Provide the [X, Y] coordinate of the cell's center where the given text is located.  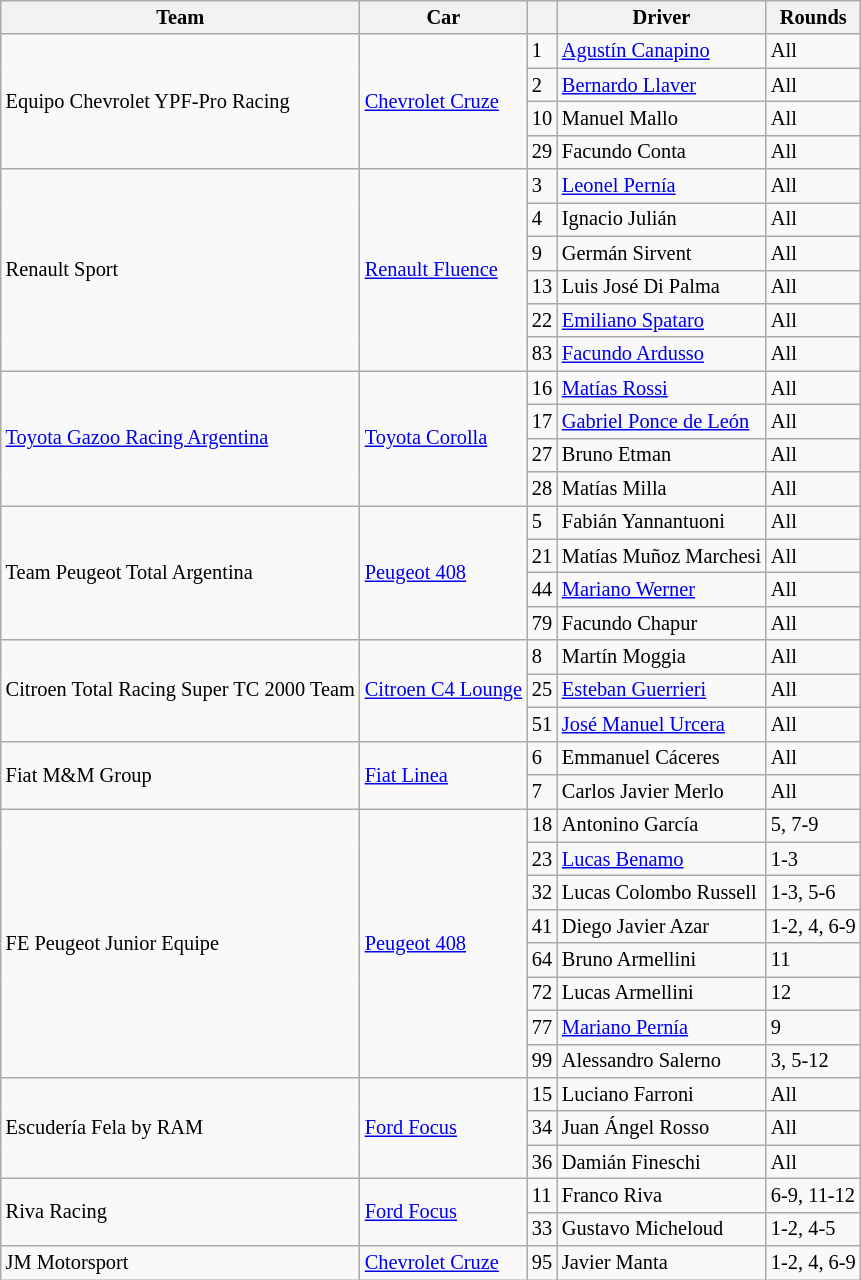
16 [542, 388]
Luciano Farroni [662, 1094]
Matías Muñoz Marchesi [662, 556]
Escudería Fela by RAM [180, 1128]
79 [542, 623]
Manuel Mallo [662, 118]
34 [542, 1128]
7 [542, 791]
13 [542, 287]
27 [542, 455]
Gustavo Micheloud [662, 1229]
Matías Milla [662, 489]
99 [542, 1061]
Team Peugeot Total Argentina [180, 572]
Renault Fluence [444, 270]
Esteban Guerrieri [662, 690]
Matías Rossi [662, 388]
17 [542, 421]
5, 7-9 [814, 825]
Luis José Di Palma [662, 287]
12 [814, 993]
1 [542, 51]
Emmanuel Cáceres [662, 758]
Citroen Total Racing Super TC 2000 Team [180, 690]
10 [542, 118]
33 [542, 1229]
Mariano Pernía [662, 1027]
3, 5-12 [814, 1061]
FE Peugeot Junior Equipe [180, 942]
Javier Manta [662, 1263]
1-3, 5-6 [814, 892]
Carlos Javier Merlo [662, 791]
Facundo Ardusso [662, 354]
32 [542, 892]
3 [542, 186]
Alessandro Salerno [662, 1061]
29 [542, 152]
28 [542, 489]
Lucas Colombo Russell [662, 892]
Martín Moggia [662, 657]
Fiat Linea [444, 774]
Toyota Gazoo Racing Argentina [180, 438]
Gabriel Ponce de León [662, 421]
Bruno Armellini [662, 960]
Emiliano Spataro [662, 320]
Citroen C4 Lounge [444, 690]
22 [542, 320]
6-9, 11-12 [814, 1195]
44 [542, 589]
Germán Sirvent [662, 253]
Damián Fineschi [662, 1162]
1-3 [814, 859]
23 [542, 859]
Riva Racing [180, 1212]
Diego Javier Azar [662, 926]
83 [542, 354]
1-2, 4-5 [814, 1229]
77 [542, 1027]
Facundo Chapur [662, 623]
Bruno Etman [662, 455]
51 [542, 724]
41 [542, 926]
8 [542, 657]
25 [542, 690]
36 [542, 1162]
Lucas Benamo [662, 859]
Car [444, 17]
Antonino García [662, 825]
Driver [662, 17]
JM Motorsport [180, 1263]
Toyota Corolla [444, 438]
Mariano Werner [662, 589]
Team [180, 17]
Equipo Chevrolet YPF-Pro Racing [180, 102]
2 [542, 85]
Fabián Yannantuoni [662, 522]
Bernardo Llaver [662, 85]
Fiat M&M Group [180, 774]
Franco Riva [662, 1195]
15 [542, 1094]
Juan Ángel Rosso [662, 1128]
4 [542, 219]
72 [542, 993]
Lucas Armellini [662, 993]
6 [542, 758]
Ignacio Julián [662, 219]
Renault Sport [180, 270]
Leonel Pernía [662, 186]
5 [542, 522]
José Manuel Urcera [662, 724]
64 [542, 960]
18 [542, 825]
Agustín Canapino [662, 51]
Facundo Conta [662, 152]
21 [542, 556]
95 [542, 1263]
Rounds [814, 17]
